Scan for the cell matching the given text and deliver its (x, y) coordinate at center. 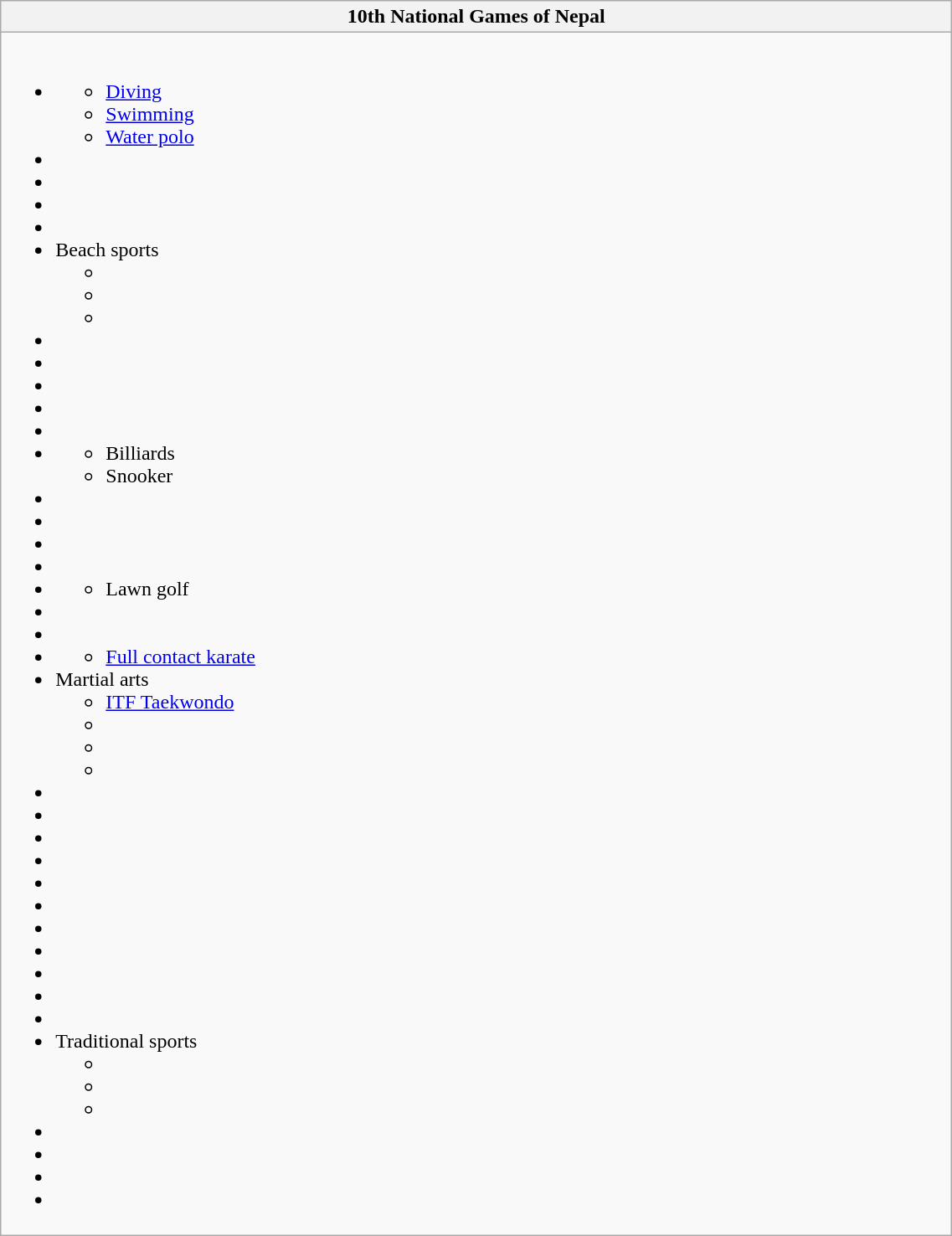
10th National Games of Nepal (476, 17)
DivingSwimmingWater poloBeach sportsBilliardsSnookerLawn golfFull contact karateMartial artsITF TaekwondoTraditional sports (476, 634)
